From the cell containing the given text, extract its center point as [x, y] coordinate. 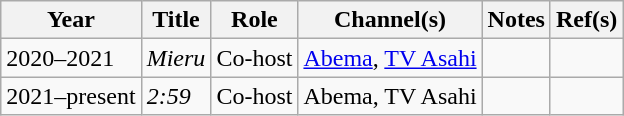
Ref(s) [586, 20]
Role [254, 20]
2020–2021 [71, 58]
Title [176, 20]
Year [71, 20]
2021–present [71, 96]
Channel(s) [390, 20]
2:59 [176, 96]
Notes [516, 20]
Mieru [176, 58]
